Pinpoint the cell where the given text exists, returning its (x, y) midpoint coordinate. 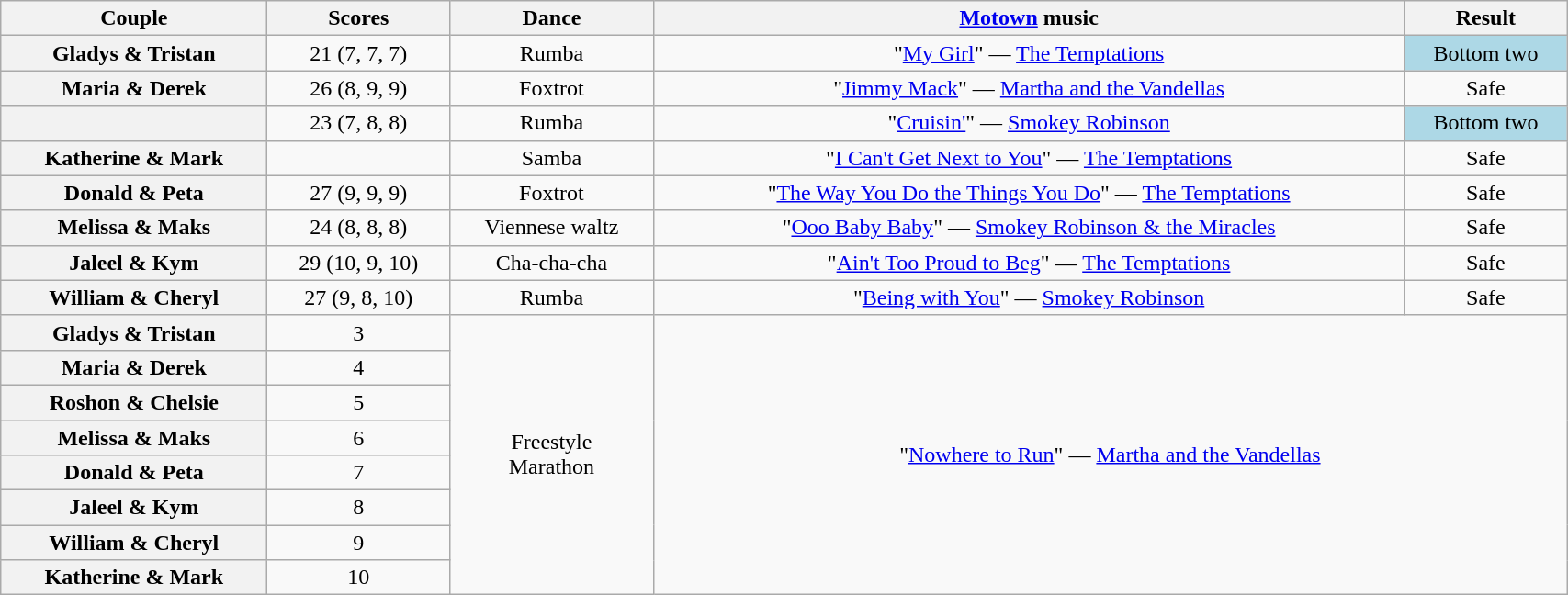
9 (358, 543)
Motown music (1029, 18)
"Ain't Too Proud to Beg" — The Temptations (1029, 263)
4 (358, 367)
7 (358, 473)
21 (7, 7, 7) (358, 53)
Roshon & Chelsie (134, 402)
"My Girl" — The Temptations (1029, 53)
26 (8, 9, 9) (358, 88)
"Being with You" — Smokey Robinson (1029, 297)
"Cruisin'" — Smokey Robinson (1029, 123)
Couple (134, 18)
"The Way You Do the Things You Do" — The Temptations (1029, 193)
"Jimmy Mack" — Martha and the Vandellas (1029, 88)
6 (358, 438)
10 (358, 578)
23 (7, 8, 8) (358, 123)
29 (10, 9, 10) (358, 263)
27 (9, 8, 10) (358, 297)
24 (8, 8, 8) (358, 228)
Scores (358, 18)
Cha-cha-cha (551, 263)
27 (9, 9, 9) (358, 193)
Samba (551, 158)
Dance (551, 18)
5 (358, 402)
3 (358, 332)
"Nowhere to Run" — Martha and the Vandellas (1110, 455)
"I Can't Get Next to You" — The Temptations (1029, 158)
Viennese waltz (551, 228)
Result (1485, 18)
8 (358, 508)
"Ooo Baby Baby" — Smokey Robinson & the Miracles (1029, 228)
FreestyleMarathon (551, 455)
